Return (X, Y) of the center of cell containing provided text 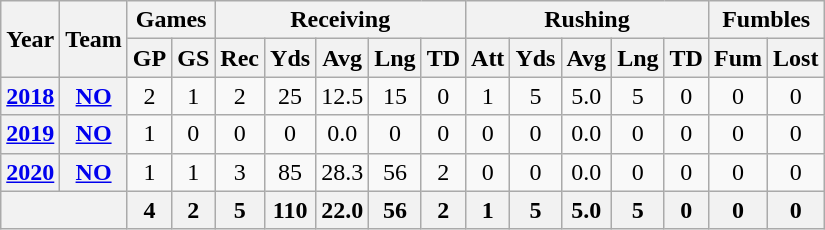
GS (194, 58)
Year (30, 39)
Rec (240, 58)
12.5 (342, 96)
110 (290, 210)
3 (240, 172)
28.3 (342, 172)
Fum (738, 58)
4 (149, 210)
2020 (30, 172)
2019 (30, 134)
Fumbles (766, 20)
85 (290, 172)
2018 (30, 96)
15 (395, 96)
Lost (796, 58)
25 (290, 96)
Games (170, 20)
22.0 (342, 210)
Team (94, 39)
Rushing (588, 20)
GP (149, 58)
Att (488, 58)
Receiving (340, 20)
